From the cell containing the given text, extract its center point as [x, y] coordinate. 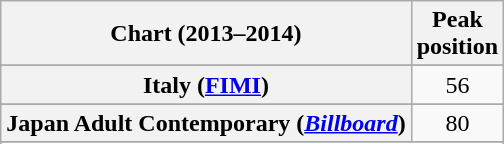
56 [457, 85]
Peakposition [457, 34]
80 [457, 123]
Chart (2013–2014) [206, 34]
Italy (FIMI) [206, 85]
Japan Adult Contemporary (Billboard) [206, 123]
